Return the [X, Y] coordinate for the center point of the cell that contains the specified text.  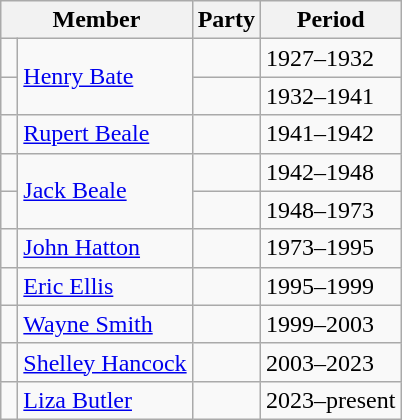
Shelley Hancock [105, 362]
1995–1999 [331, 286]
Period [331, 20]
1999–2003 [331, 324]
1932–1941 [331, 96]
1927–1932 [331, 58]
Member [96, 20]
Rupert Beale [105, 134]
Wayne Smith [105, 324]
Henry Bate [105, 77]
Eric Ellis [105, 286]
1973–1995 [331, 248]
Party [226, 20]
1941–1942 [331, 134]
1942–1948 [331, 172]
2003–2023 [331, 362]
Liza Butler [105, 400]
John Hatton [105, 248]
Jack Beale [105, 191]
2023–present [331, 400]
1948–1973 [331, 210]
